Locate the cell with the specified text and output its (X, Y) center coordinate. 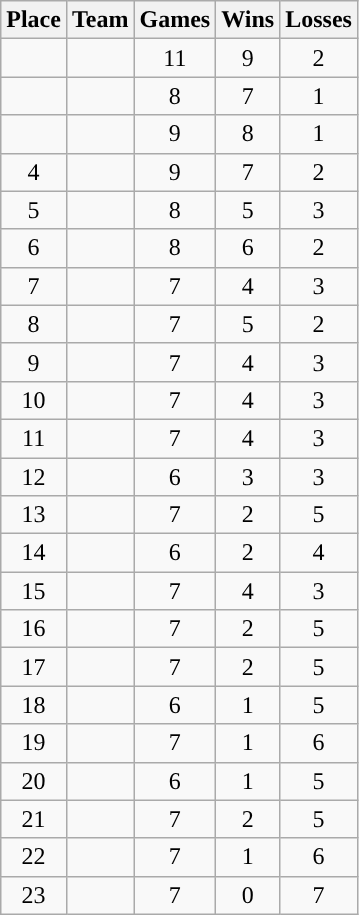
Team (100, 20)
15 (34, 591)
23 (34, 895)
Losses (319, 20)
22 (34, 857)
0 (248, 895)
14 (34, 553)
17 (34, 667)
18 (34, 705)
19 (34, 743)
12 (34, 477)
10 (34, 400)
20 (34, 781)
21 (34, 819)
Wins (248, 20)
Games (175, 20)
13 (34, 515)
16 (34, 629)
Place (34, 20)
